Scan for the cell matching the given text and deliver its (x, y) coordinate at center. 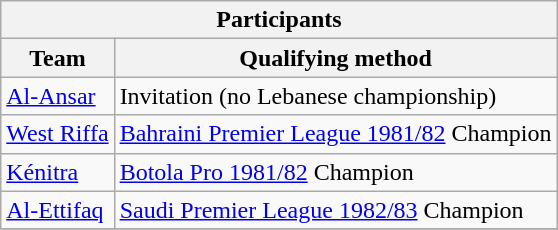
Bahraini Premier League 1981/82 Champion (336, 134)
Team (58, 58)
Al-Ettifaq (58, 210)
Al-Ansar (58, 96)
Participants (279, 20)
West Riffa (58, 134)
Saudi Premier League 1982/83 Champion (336, 210)
Kénitra (58, 172)
Qualifying method (336, 58)
Botola Pro 1981/82 Champion (336, 172)
Invitation (no Lebanese championship) (336, 96)
